Identify which cell holds the provided text, then report its [x, y] central coordinate. 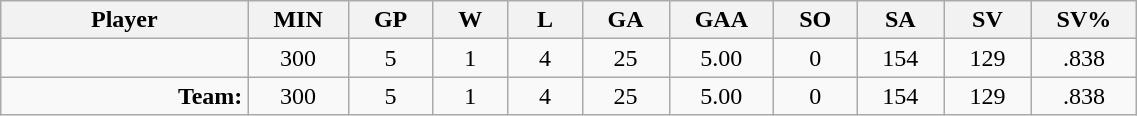
GA [626, 20]
Team: [124, 96]
GAA [721, 20]
SV [988, 20]
W [470, 20]
SO [816, 20]
GP [390, 20]
MIN [298, 20]
Player [124, 20]
SA [900, 20]
SV% [1084, 20]
L [545, 20]
